Scan for the cell matching the given text and deliver its [X, Y] coordinate at center. 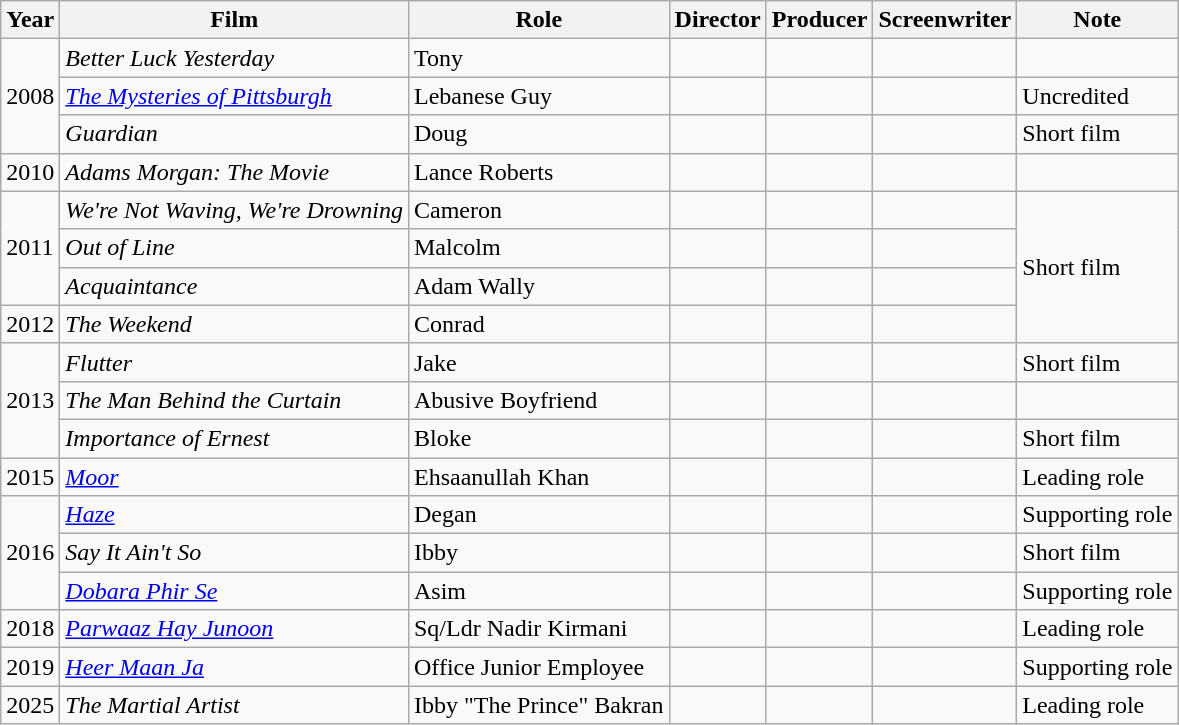
Role [538, 20]
Adams Morgan: The Movie [234, 172]
Haze [234, 515]
Abusive Boyfriend [538, 400]
Better Luck Yesterday [234, 58]
Year [30, 20]
Adam Wally [538, 286]
Lebanese Guy [538, 96]
Dobara Phir Se [234, 591]
Flutter [234, 362]
Out of Line [234, 248]
2015 [30, 477]
Note [1098, 20]
2012 [30, 324]
Uncredited [1098, 96]
Film [234, 20]
The Man Behind the Curtain [234, 400]
Bloke [538, 438]
The Mysteries of Pittsburgh [234, 96]
Office Junior Employee [538, 667]
Asim [538, 591]
2025 [30, 705]
Conrad [538, 324]
Producer [820, 20]
Cameron [538, 210]
Director [718, 20]
The Martial Artist [234, 705]
Screenwriter [945, 20]
2013 [30, 400]
Guardian [234, 134]
Degan [538, 515]
The Weekend [234, 324]
Say It Ain't So [234, 553]
Ibby "The Prince" Bakran [538, 705]
2010 [30, 172]
Jake [538, 362]
2011 [30, 248]
Importance of Ernest [234, 438]
We're Not Waving, We're Drowning [234, 210]
Doug [538, 134]
Moor [234, 477]
Tony [538, 58]
2019 [30, 667]
Lance Roberts [538, 172]
2008 [30, 96]
Sq/Ldr Nadir Kirmani [538, 629]
2018 [30, 629]
Heer Maan Ja [234, 667]
Ibby [538, 553]
Ehsaanullah Khan [538, 477]
Parwaaz Hay Junoon [234, 629]
Acquaintance [234, 286]
2016 [30, 553]
Malcolm [538, 248]
